Provide the (x, y) coordinate of the cell's center where the given text is located.  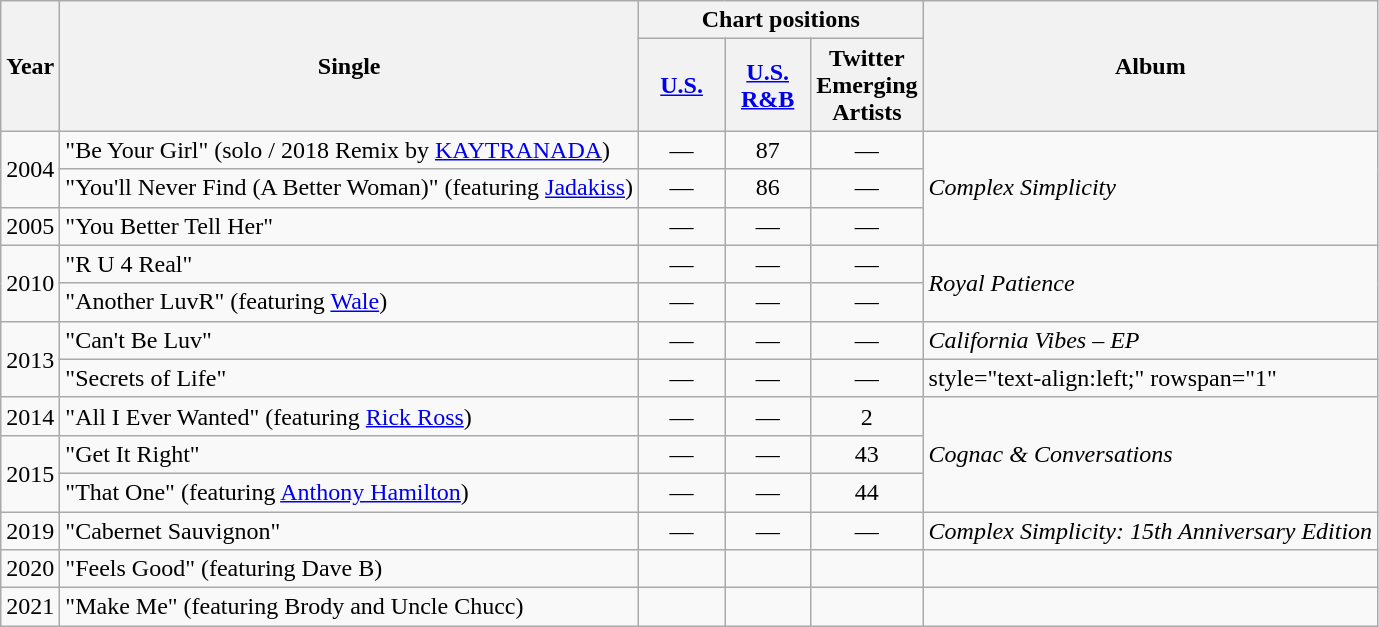
U.S. (682, 85)
"R U 4 Real" (350, 264)
"You Better Tell Her" (350, 226)
2019 (30, 531)
2015 (30, 473)
2013 (30, 359)
87 (768, 150)
"Get It Right" (350, 454)
style="text-align:left;" rowspan="1" (1150, 378)
"That One" (featuring Anthony Hamilton) (350, 492)
Royal Patience (1150, 283)
2005 (30, 226)
2014 (30, 416)
"Can't Be Luv" (350, 340)
Single (350, 66)
Complex Simplicity (1150, 188)
"Another LuvR" (featuring Wale) (350, 302)
Twitter Emerging Artists (867, 85)
Complex Simplicity: 15th Anniversary Edition (1150, 531)
2004 (30, 169)
2020 (30, 569)
Cognac & Conversations (1150, 454)
Chart positions (782, 20)
86 (768, 188)
"All I Ever Wanted" (featuring Rick Ross) (350, 416)
"Be Your Girl" (solo / 2018 Remix by KAYTRANADA) (350, 150)
"Cabernet Sauvignon" (350, 531)
"You'll Never Find (A Better Woman)" (featuring Jadakiss) (350, 188)
Album (1150, 66)
"Feels Good" (featuring Dave B) (350, 569)
"Make Me" (featuring Brody and Uncle Chucc) (350, 607)
2021 (30, 607)
Year (30, 66)
U.S. R&B (768, 85)
"Secrets of Life" (350, 378)
California Vibes – EP (1150, 340)
2010 (30, 283)
44 (867, 492)
2 (867, 416)
43 (867, 454)
